Locate the cell with the specified text and output its (X, Y) center coordinate. 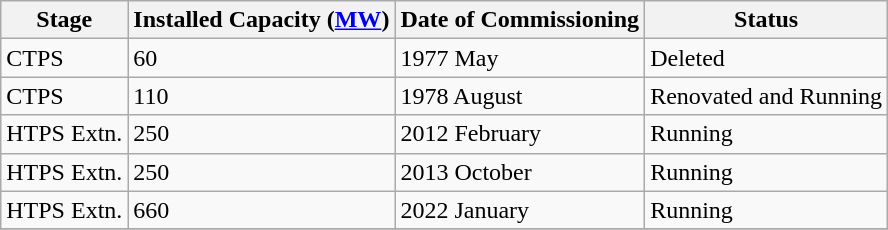
2013 October (520, 172)
Date of Commissioning (520, 20)
Installed Capacity (MW) (262, 20)
60 (262, 58)
Deleted (766, 58)
2022 January (520, 210)
110 (262, 96)
Stage (64, 20)
1978 August (520, 96)
660 (262, 210)
Status (766, 20)
2012 February (520, 134)
Renovated and Running (766, 96)
1977 May (520, 58)
